Find where the given text appears and provide that cell's center as (x, y) coordinate. 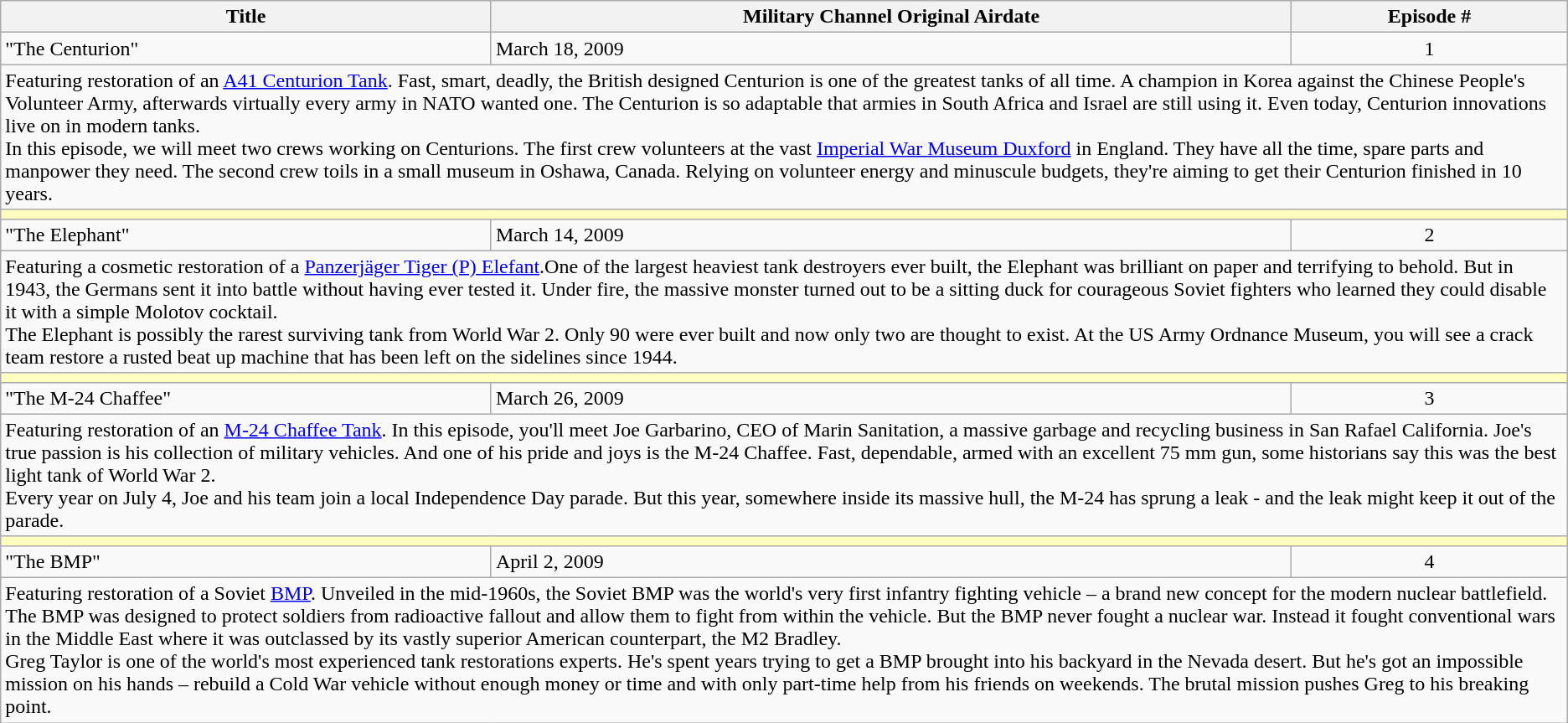
3 (1430, 398)
Title (246, 17)
Episode # (1430, 17)
"The M-24 Chaffee" (246, 398)
4 (1430, 561)
Military Channel Original Airdate (891, 17)
April 2, 2009 (891, 561)
March 26, 2009 (891, 398)
2 (1430, 235)
"The Centurion" (246, 49)
March 14, 2009 (891, 235)
1 (1430, 49)
"The BMP" (246, 561)
March 18, 2009 (891, 49)
"The Elephant" (246, 235)
